Identify which cell holds the provided text, then report its [x, y] central coordinate. 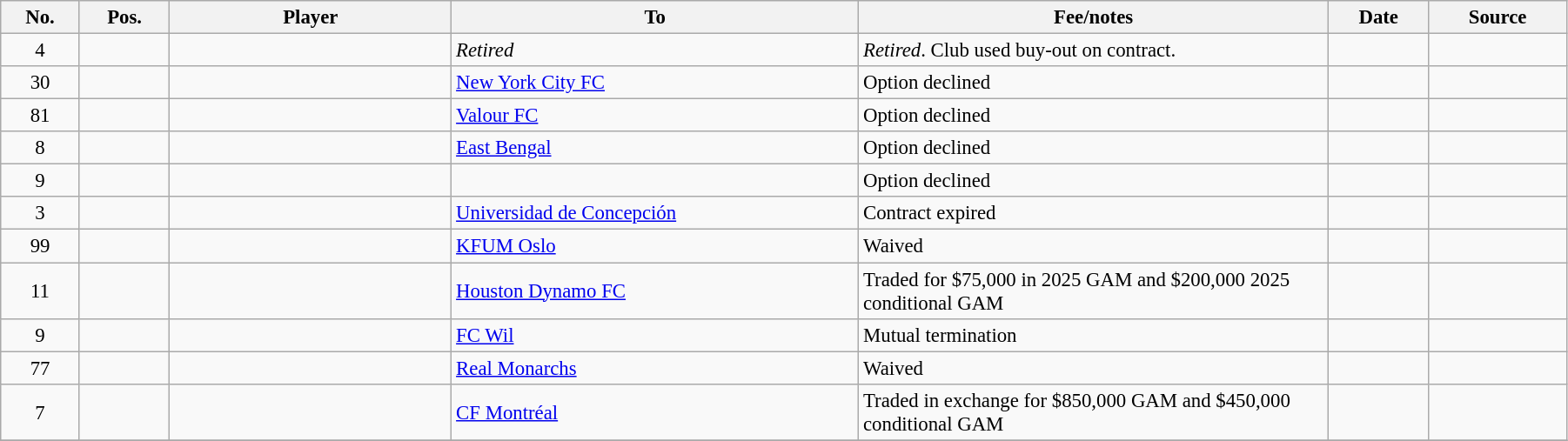
Date [1378, 17]
77 [40, 368]
To [655, 17]
Source [1498, 17]
Houston Dynamo FC [655, 291]
7 [40, 412]
Universidad de Concepción [655, 213]
KFUM Oslo [655, 246]
Traded in exchange for $850,000 GAM and $450,000 conditional GAM [1094, 412]
Valour FC [655, 116]
Contract expired [1094, 213]
Fee/notes [1094, 17]
Player [311, 17]
Traded for $75,000 in 2025 GAM and $200,000 2025 conditional GAM [1094, 291]
East Bengal [655, 148]
Real Monarchs [655, 368]
3 [40, 213]
New York City FC [655, 83]
99 [40, 246]
30 [40, 83]
Mutual termination [1094, 335]
FC Wil [655, 335]
CF Montréal [655, 412]
81 [40, 116]
Pos. [124, 17]
Retired [655, 50]
No. [40, 17]
Retired. Club used buy-out on contract. [1094, 50]
11 [40, 291]
4 [40, 50]
8 [40, 148]
